From the cell containing the given text, extract its center point as [x, y] coordinate. 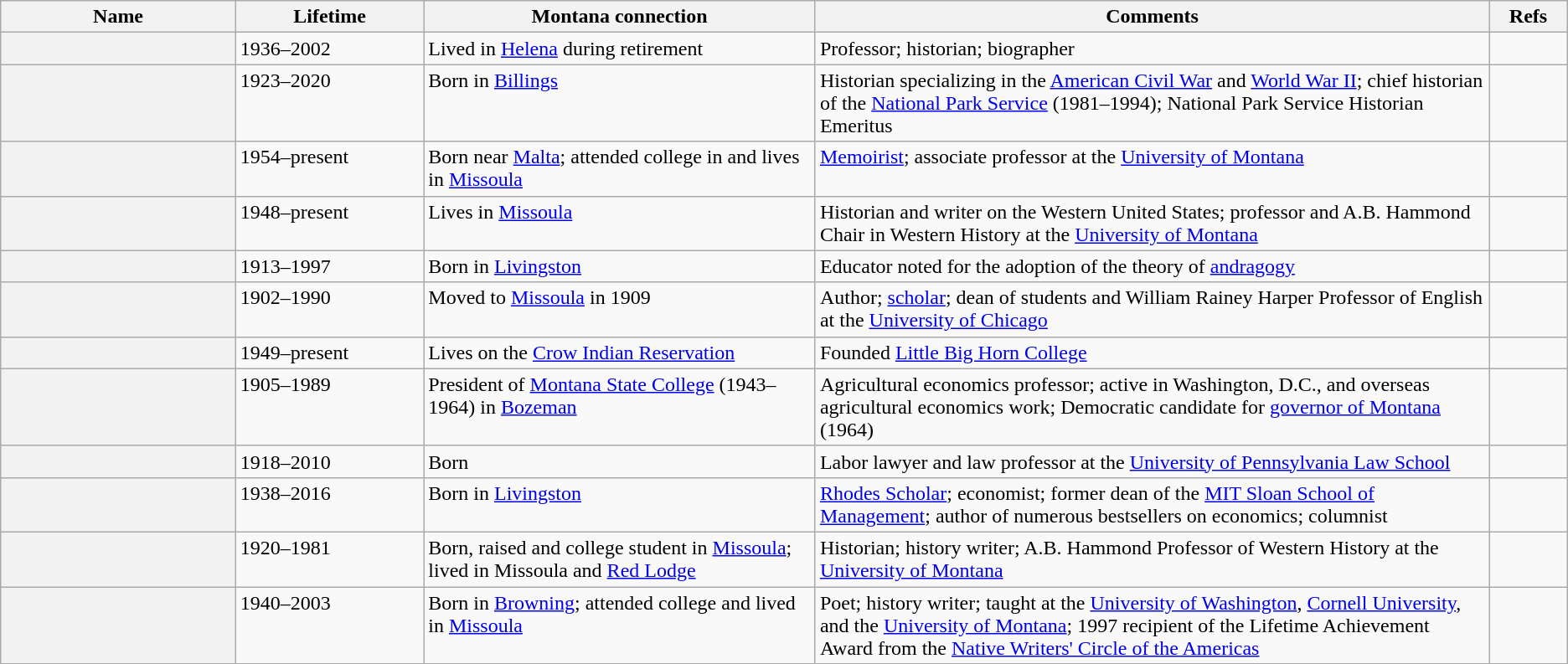
1949–present [329, 353]
1940–2003 [329, 625]
1936–2002 [329, 49]
Labor lawyer and law professor at the University of Pennsylvania Law School [1152, 461]
1948–present [329, 223]
Historian and writer on the Western United States; professor and A.B. Hammond Chair in Western History at the University of Montana [1152, 223]
1920–1981 [329, 559]
1905–1989 [329, 407]
Comments [1152, 17]
Born [620, 461]
Lifetime [329, 17]
Professor; historian; biographer [1152, 49]
Lived in Helena during retirement [620, 49]
1938–2016 [329, 504]
1918–2010 [329, 461]
Lives on the Crow Indian Reservation [620, 353]
Montana connection [620, 17]
President of Montana State College (1943–1964) in Bozeman [620, 407]
Moved to Missoula in 1909 [620, 310]
Name [119, 17]
Born in Billings [620, 103]
1954–present [329, 169]
Rhodes Scholar; economist; former dean of the MIT Sloan School of Management; author of numerous bestsellers on economics; columnist [1152, 504]
Lives in Missoula [620, 223]
Educator noted for the adoption of the theory of andragogy [1152, 266]
Historian; history writer; A.B. Hammond Professor of Western History at the University of Montana [1152, 559]
1923–2020 [329, 103]
1913–1997 [329, 266]
Refs [1529, 17]
Memoirist; associate professor at the University of Montana [1152, 169]
Born, raised and college student in Missoula; lived in Missoula and Red Lodge [620, 559]
Born in Browning; attended college and lived in Missoula [620, 625]
Author; scholar; dean of students and William Rainey Harper Professor of English at the University of Chicago [1152, 310]
1902–1990 [329, 310]
Founded Little Big Horn College [1152, 353]
Born near Malta; attended college in and lives in Missoula [620, 169]
